Determine the [X, Y] coordinate at the center of the cell enclosing the given text.  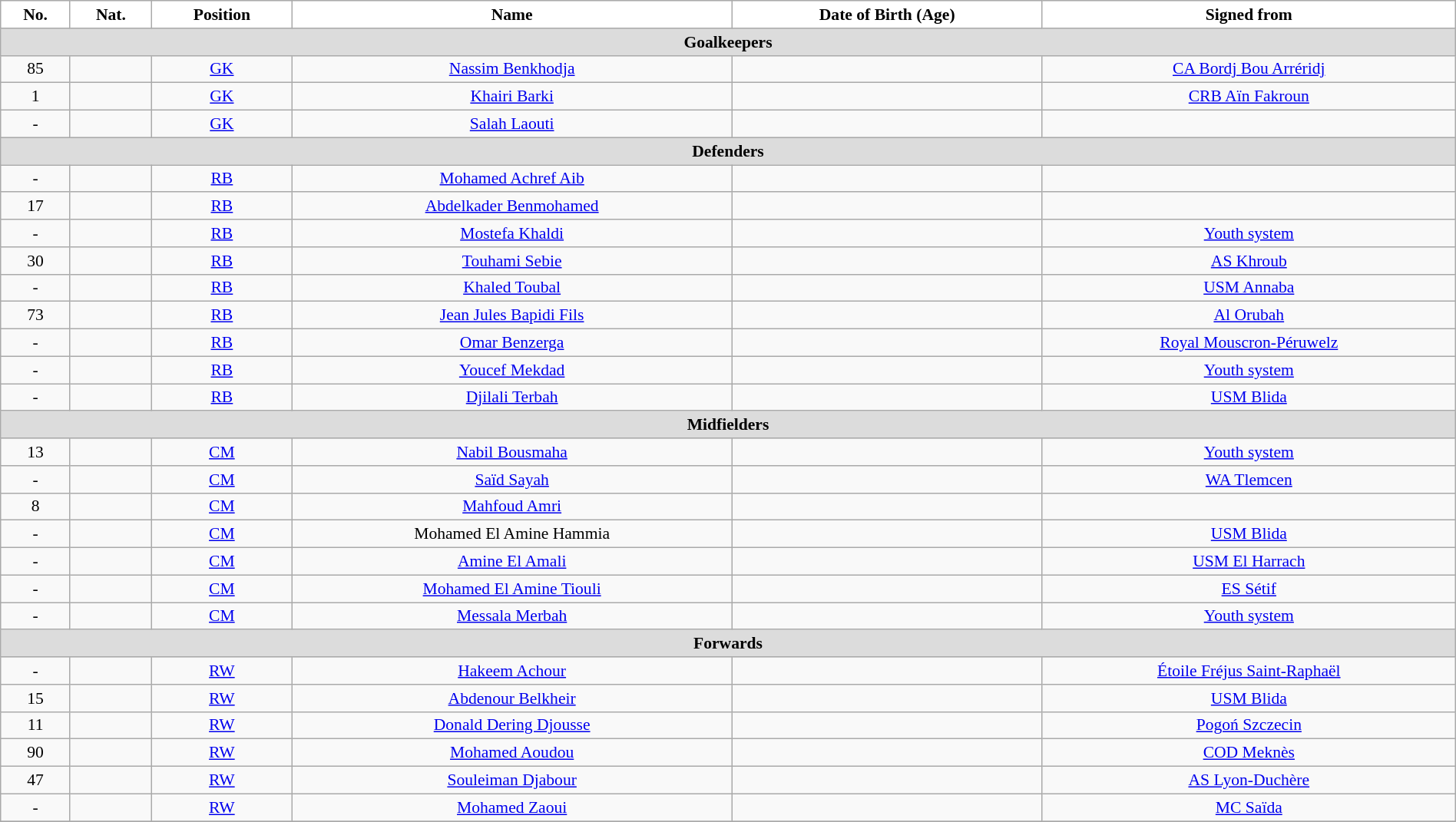
Khairi Barki [511, 97]
Goalkeepers [728, 42]
Nat. [111, 15]
Defenders [728, 151]
Mohamed El Amine Tiouli [511, 589]
Khaled Toubal [511, 288]
17 [35, 206]
Signed from [1249, 15]
Name [511, 15]
15 [35, 698]
AS Lyon-Duchère [1249, 781]
Date of Birth (Age) [887, 15]
Djilali Terbah [511, 398]
47 [35, 781]
Youcef Mekdad [511, 370]
No. [35, 15]
COD Meknès [1249, 753]
Jean Jules Bapidi Fils [511, 315]
1 [35, 97]
Mohamed Zaoui [511, 807]
Position [223, 15]
WA Tlemcen [1249, 480]
Messala Merbah [511, 616]
Donald Dering Djousse [511, 725]
73 [35, 315]
Abdelkader Benmohamed [511, 206]
Salah Laouti [511, 124]
Touhami Sebie [511, 261]
Mahfoud Amri [511, 507]
Midfielders [728, 425]
Nassim Benkhodja [511, 69]
Souleiman Djabour [511, 781]
Abdenour Belkheir [511, 698]
USM Annaba [1249, 288]
Saïd Sayah [511, 480]
ES Sétif [1249, 589]
Forwards [728, 644]
Nabil Bousmaha [511, 452]
USM El Harrach [1249, 562]
Al Orubah [1249, 315]
CRB Aïn Fakroun [1249, 97]
90 [35, 753]
11 [35, 725]
8 [35, 507]
Royal Mouscron-Péruwelz [1249, 343]
Amine El Amali [511, 562]
MC Saïda [1249, 807]
Mohamed Aoudou [511, 753]
Mohamed Achref Aib [511, 179]
CA Bordj Bou Arréridj [1249, 69]
Omar Benzerga [511, 343]
Mohamed El Amine Hammia [511, 534]
30 [35, 261]
85 [35, 69]
Pogoń Szczecin [1249, 725]
Étoile Fréjus Saint-Raphaël [1249, 671]
AS Khroub [1249, 261]
Mostefa Khaldi [511, 233]
13 [35, 452]
Hakeem Achour [511, 671]
